Capture the cell that displays the provided text and extract its [X, Y] central coordinate. 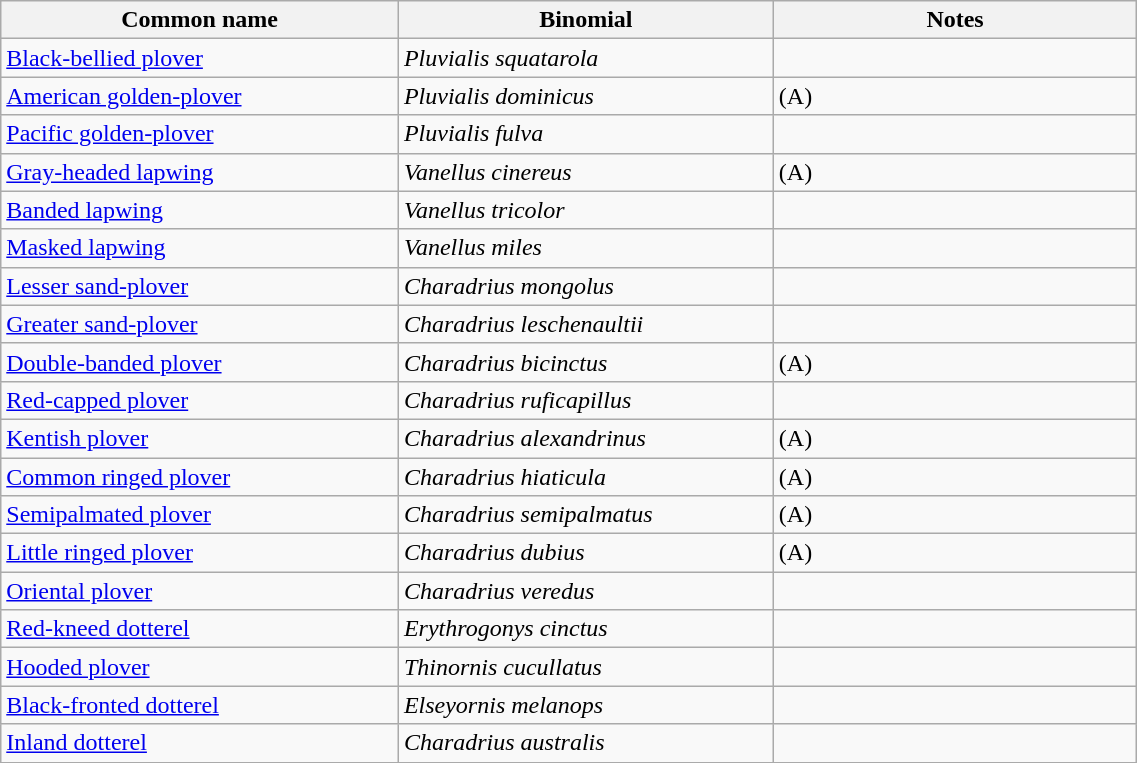
Pluvialis fulva [586, 134]
Charadrius hiaticula [586, 477]
Charadrius dubius [586, 553]
Pluvialis dominicus [586, 96]
Masked lapwing [200, 248]
Semipalmated plover [200, 515]
Charadrius leschenaultii [586, 324]
Common ringed plover [200, 477]
Vanellus miles [586, 248]
Kentish plover [200, 438]
Common name [200, 20]
Lesser sand-plover [200, 286]
Charadrius semipalmatus [586, 515]
Oriental plover [200, 591]
Pacific golden-plover [200, 134]
Vanellus cinereus [586, 172]
Little ringed plover [200, 553]
American golden-plover [200, 96]
Charadrius mongolus [586, 286]
Thinornis cucullatus [586, 667]
Gray-headed lapwing [200, 172]
Greater sand-plover [200, 324]
Binomial [586, 20]
Banded lapwing [200, 210]
Double-banded plover [200, 362]
Pluvialis squatarola [586, 58]
Elseyornis melanops [586, 705]
Charadrius ruficapillus [586, 400]
Hooded plover [200, 667]
Charadrius veredus [586, 591]
Red-capped plover [200, 400]
Inland dotterel [200, 743]
Vanellus tricolor [586, 210]
Black-fronted dotterel [200, 705]
Notes [955, 20]
Erythrogonys cinctus [586, 629]
Charadrius alexandrinus [586, 438]
Red-kneed dotterel [200, 629]
Black-bellied plover [200, 58]
Charadrius bicinctus [586, 362]
Charadrius australis [586, 743]
